Pinpoint the cell where the given text exists, returning its [x, y] midpoint coordinate. 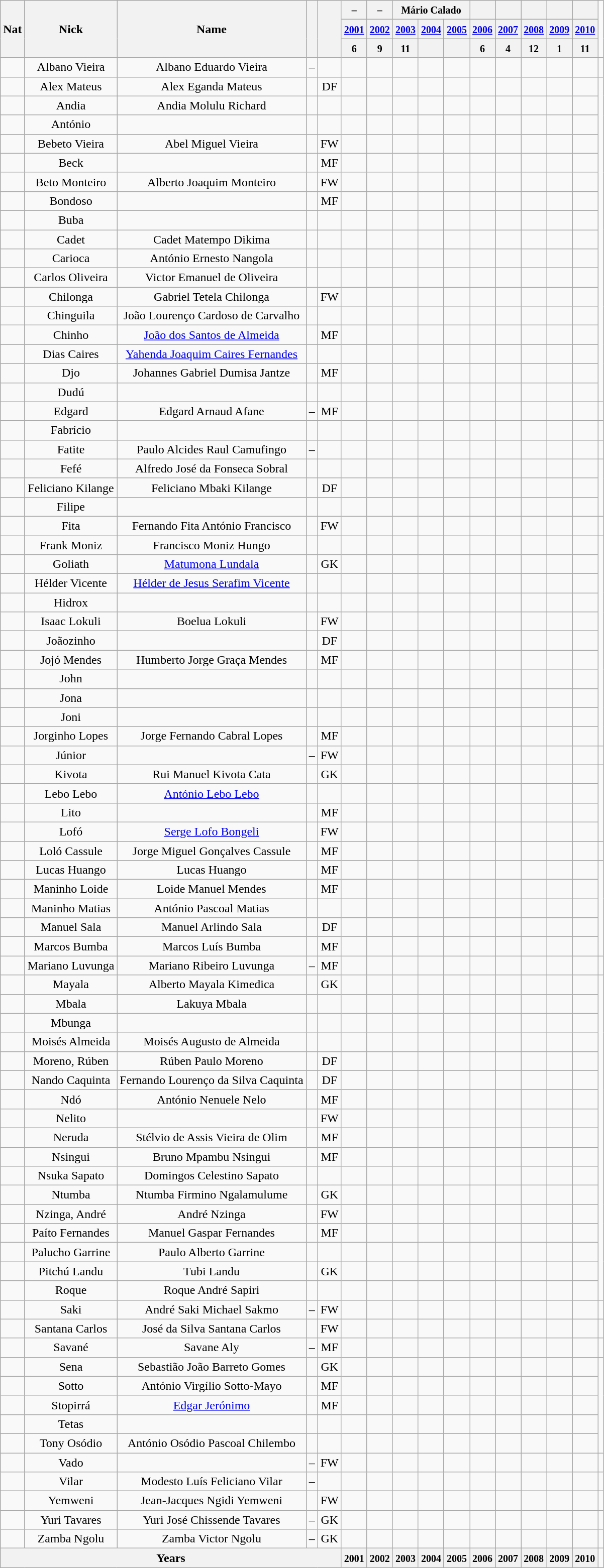
Nsingui [71, 1156]
Yahenda Joaquim Caires Fernandes [212, 354]
Loló Cassule [71, 851]
Maninho Loide [71, 889]
Tony Osódio [71, 1443]
Ndó [71, 1099]
Manuel Sala [71, 927]
Name [212, 29]
Nando Caquinta [71, 1080]
Victor Emanuel de Oliveira [212, 278]
Savané [71, 1348]
Bruno Mpambu Nsingui [212, 1156]
Sena [71, 1367]
Feliciano Kilange [71, 488]
Alex Mateus [71, 86]
Fernando Fita António Francisco [212, 526]
Marcos Bumba [71, 946]
Pitchú Landu [71, 1271]
Tubi Landu [212, 1271]
Andia Molulu Richard [212, 105]
Fefé [71, 468]
Moreno, Rúben [71, 1061]
Saki [71, 1309]
Paulo Alcides Raul Camufingo [212, 449]
Buba [71, 220]
Manuel Arlindo Sala [212, 927]
Filipe [71, 507]
Edgar Jerónimo [212, 1405]
Moisés Almeida [71, 1042]
Jojó Mendes [71, 660]
Edgard [71, 411]
Modesto Luís Feliciano Vilar [212, 1482]
Sotto [71, 1386]
Lofó [71, 831]
Matumona Lundala [212, 564]
4 [509, 48]
António Pascoal Matias [212, 908]
Albano Vieira [71, 67]
Mayala [71, 985]
12 [534, 48]
Goliath [71, 564]
Edgard Arnaud Afane [212, 411]
Nick [71, 29]
Maninho Matias [71, 908]
Chinho [71, 335]
Humberto Jorge Graça Mendes [212, 660]
Vilar [71, 1482]
Zamba Victor Ngolu [212, 1539]
Cadet [71, 239]
Gabriel Tetela Chilonga [212, 297]
Albano Eduardo Vieira [212, 67]
Years [171, 1558]
João dos Santos de Almeida [212, 335]
Júnior [71, 755]
Yuri José Chissende Tavares [212, 1520]
Rui Manuel Kivota Cata [212, 774]
Palucho Garrine [71, 1252]
Carlos Oliveira [71, 278]
Hélder de Jesus Serafim Vicente [212, 583]
Ntumba [71, 1195]
Frank Moniz [71, 545]
Alberto Mayala Kimedica [212, 985]
Hélder Vicente [71, 583]
António Osódio Pascoal Chilembo [212, 1443]
Andia [71, 105]
Mbunga [71, 1023]
António Lebo Lebo [212, 793]
Djo [71, 373]
Tetas [71, 1424]
Marcos Luís Bumba [212, 946]
Bebeto Vieira [71, 144]
9 [380, 48]
1 [560, 48]
Cadet Matempo Dikima [212, 239]
Roque [71, 1290]
Feliciano Mbaki Kilange [212, 488]
Alfredo José da Fonseca Sobral [212, 468]
José da Silva Santana Carlos [212, 1329]
Stélvio de Assis Vieira de Olim [212, 1137]
Nzinga, André [71, 1214]
Carioca [71, 259]
Mariano Luvunga [71, 966]
Mariano Ribeiro Luvunga [212, 966]
Mbala [71, 1004]
Mário Calado [431, 10]
António Ernesto Nangola [212, 259]
Beck [71, 163]
Yuri Tavares [71, 1520]
Francisco Moniz Hungo [212, 545]
Lito [71, 812]
António Nenuele Nelo [212, 1099]
Jorge Fernando Cabral Lopes [212, 736]
Boelua Lokuli [212, 622]
Isaac Lokuli [71, 622]
André Nzinga [212, 1214]
Joni [71, 717]
Nelito [71, 1118]
Nsuka Sapato [71, 1176]
Vado [71, 1463]
Domingos Celestino Sapato [212, 1176]
Hidrox [71, 602]
Serge Lofo Bongeli [212, 831]
Loide Manuel Mendes [212, 889]
Bondoso [71, 201]
Zamba Ngolu [71, 1539]
Yemweni [71, 1501]
Santana Carlos [71, 1329]
Roque André Sapiri [212, 1290]
Dudú [71, 392]
Abel Miguel Vieira [212, 144]
Jorge Miguel Gonçalves Cassule [212, 851]
Manuel Gaspar Fernandes [212, 1233]
Lebo Lebo [71, 793]
André Saki Michael Sakmo [212, 1309]
Savane Aly [212, 1348]
Alberto Joaquim Monteiro [212, 182]
Chinguila [71, 316]
Paulo Alberto Garrine [212, 1252]
António Virgílio Sotto-Mayo [212, 1386]
Paíto Fernandes [71, 1233]
Fatite [71, 449]
António [71, 125]
Beto Monteiro [71, 182]
John [71, 679]
Sebastião João Barreto Gomes [212, 1367]
Fabrício [71, 430]
Dias Caires [71, 354]
Jorginho Lopes [71, 736]
Jean-Jacques Ngidi Yemweni [212, 1501]
Neruda [71, 1137]
Stopirrá [71, 1405]
Joãozinho [71, 641]
Alex Eganda Mateus [212, 86]
João Lourenço Cardoso de Carvalho [212, 316]
Moisés Augusto de Almeida [212, 1042]
Nat [13, 29]
Fita [71, 526]
Rúben Paulo Moreno [212, 1061]
Johannes Gabriel Dumisa Jantze [212, 373]
Fernando Lourenço da Silva Caquinta [212, 1080]
Jona [71, 698]
Lakuya Mbala [212, 1004]
Ntumba Firmino Ngalamulume [212, 1195]
Chilonga [71, 297]
Kivota [71, 774]
